Locate the cell with the specified text and output its [x, y] center coordinate. 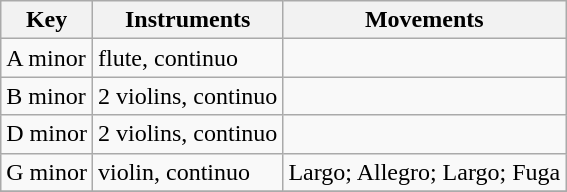
violin, continuo [187, 172]
B minor [47, 96]
Largo; Allegro; Largo; Fuga [424, 172]
Movements [424, 20]
G minor [47, 172]
Instruments [187, 20]
Key [47, 20]
A minor [47, 58]
flute, continuo [187, 58]
D minor [47, 134]
